Extract the (X, Y) coordinate from the center of the cell holding the provided text.  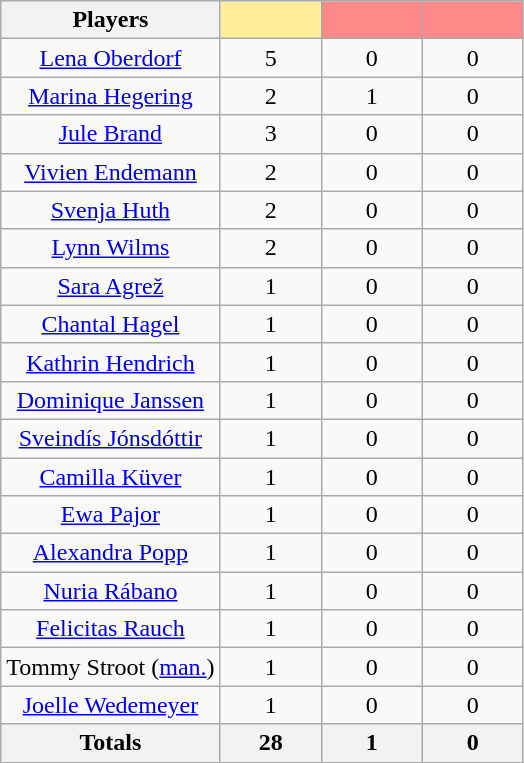
Lena Oberdorf (110, 58)
Players (110, 20)
Camilla Küver (110, 477)
Ewa Pajor (110, 515)
Felicitas Rauch (110, 629)
Alexandra Popp (110, 553)
5 (270, 58)
Tommy Stroot (man.) (110, 667)
Marina Hegering (110, 96)
Totals (110, 743)
3 (270, 134)
Svenja Huth (110, 210)
Lynn Wilms (110, 248)
Joelle Wedemeyer (110, 705)
Sveindís Jónsdóttir (110, 438)
Kathrin Hendrich (110, 362)
Vivien Endemann (110, 172)
Jule Brand (110, 134)
Chantal Hagel (110, 324)
28 (270, 743)
Dominique Janssen (110, 400)
Sara Agrež (110, 286)
Nuria Rábano (110, 591)
